Find where the given text appears and provide that cell's center as [X, Y] coordinate. 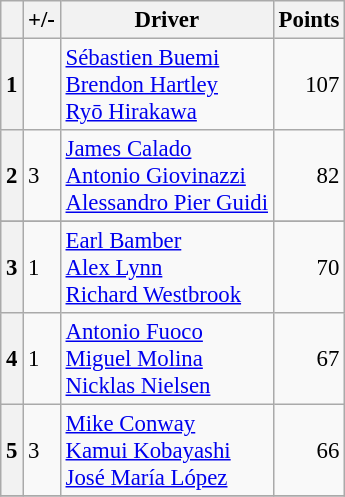
107 [308, 85]
Mike Conway Kamui Kobayashi José María López [166, 451]
Points [308, 20]
82 [308, 176]
2 [12, 176]
Sébastien Buemi Brendon Hartley Ryō Hirakawa [166, 85]
5 [12, 451]
James Calado Antonio Giovinazzi Alessandro Pier Guidi [166, 176]
66 [308, 451]
67 [308, 359]
Earl Bamber Alex Lynn Richard Westbrook [166, 268]
4 [12, 359]
Antonio Fuoco Miguel Molina Nicklas Nielsen [166, 359]
70 [308, 268]
Driver [166, 20]
+/- [42, 20]
